Find where the given text appears and provide that cell's center as (x, y) coordinate. 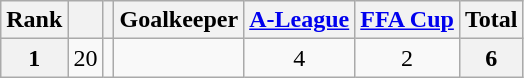
2 (408, 58)
Rank (34, 20)
4 (300, 58)
A-League (300, 20)
Goalkeeper (179, 20)
1 (34, 58)
20 (86, 58)
6 (491, 58)
FFA Cup (408, 20)
Total (491, 20)
